Return the [X, Y] coordinate for the center point of the cell that contains the specified text.  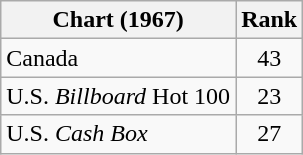
Rank [270, 20]
23 [270, 96]
U.S. Billboard Hot 100 [118, 96]
43 [270, 58]
27 [270, 134]
Canada [118, 58]
U.S. Cash Box [118, 134]
Chart (1967) [118, 20]
